Search for the cell housing the specified text and yield its [X, Y] center coordinate. 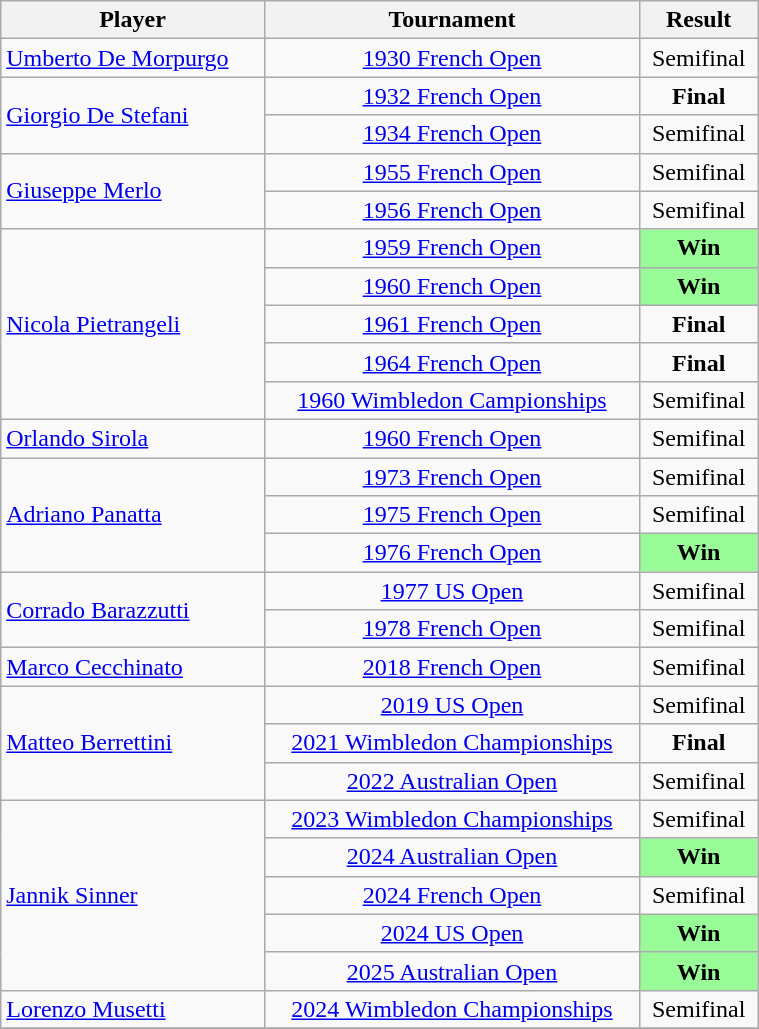
2024 Wimbledon Championships [452, 1009]
1977 US Open [452, 591]
Lorenzo Musetti [133, 1009]
Adriano Panatta [133, 515]
1955 French Open [452, 172]
2022 Australian Open [452, 781]
Nicola Pietrangeli [133, 324]
1959 French Open [452, 248]
Giuseppe Merlo [133, 191]
Matteo Berrettini [133, 743]
1930 French Open [452, 58]
Marco Cecchinato [133, 667]
1932 French Open [452, 96]
2019 US Open [452, 705]
2024 US Open [452, 933]
1960 Wimbledon Campionships [452, 400]
1956 French Open [452, 210]
2024 Australian Open [452, 857]
Result [699, 20]
Tournament [452, 20]
1978 French Open [452, 629]
Umberto De Morpurgo [133, 58]
Giorgio De Stefani [133, 115]
2018 French Open [452, 667]
2021 Wimbledon Championships [452, 743]
Corrado Barazzutti [133, 610]
Jannik Sinner [133, 895]
1973 French Open [452, 477]
Orlando Sirola [133, 438]
2024 French Open [452, 895]
1961 French Open [452, 324]
1976 French Open [452, 553]
2025 Australian Open [452, 971]
Player [133, 20]
2023 Wimbledon Championships [452, 819]
1964 French Open [452, 362]
1975 French Open [452, 515]
1934 French Open [452, 134]
